Detect which cell encompasses the target text, then output its [x, y] center coordinate. 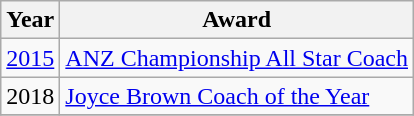
ANZ Championship All Star Coach [237, 58]
Award [237, 20]
2015 [30, 58]
Year [30, 20]
Joyce Brown Coach of the Year [237, 96]
2018 [30, 96]
